Output the [X, Y] coordinate of the center of the cell containing the given text.  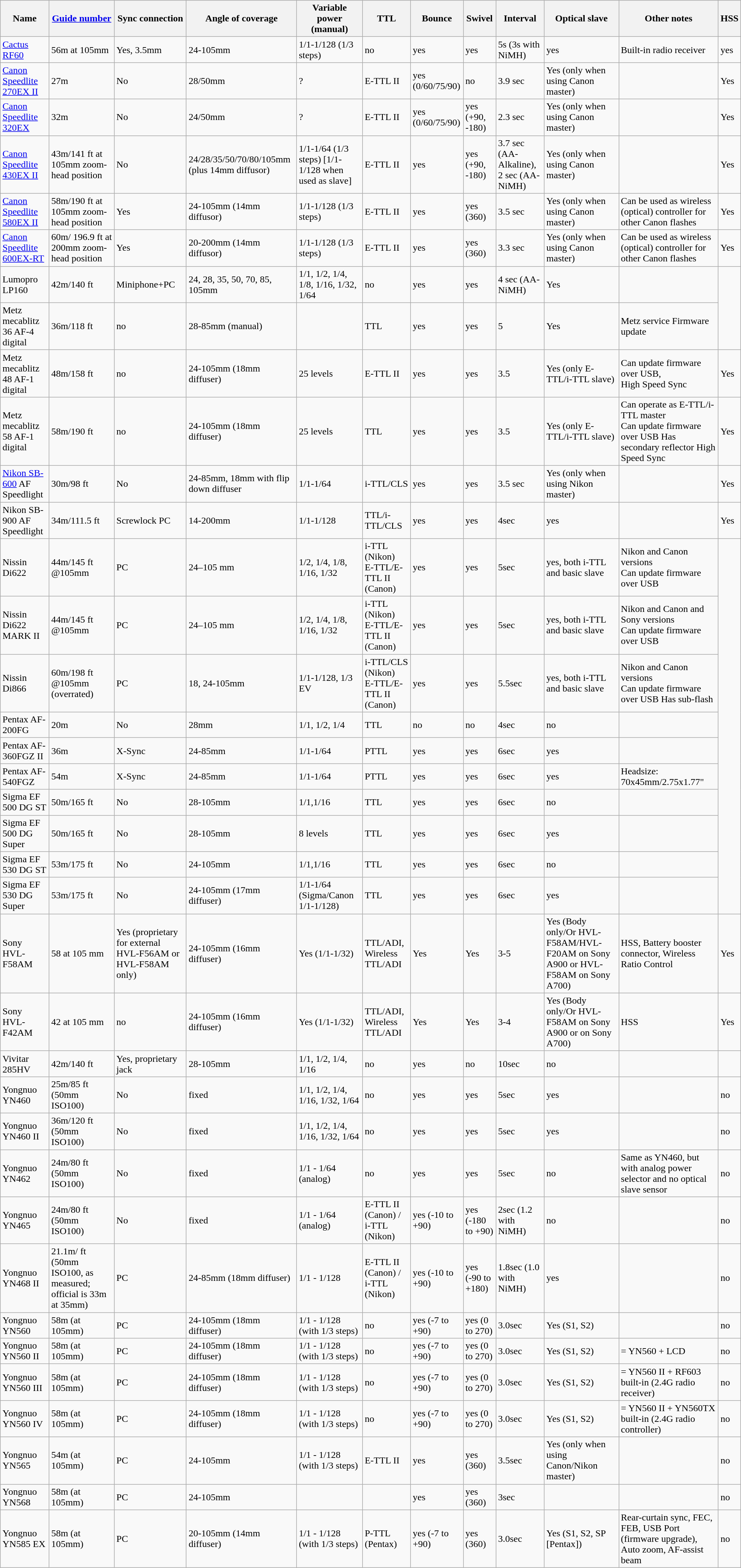
Yongnuo YN462 [25, 1173]
Sync connection [150, 19]
Nikon and Canon versionsCan update firmware over USB Has sub-flash [669, 683]
1/1-1/128 [329, 520]
yes (-90 to +180) [479, 1278]
1/1, 1/2, 1/4, 1/16 [329, 1064]
Canon Speedlite 320EX [25, 117]
Yongnuo YN560 III [25, 1382]
1/1-1/128, 1/3 EV [329, 683]
Same as YN460, but with analog power selector and no optical slave sensor [669, 1173]
Yes, 3.5mm [150, 50]
Variable power (manual) [329, 19]
3.5sec [520, 1461]
14-200mm [241, 520]
27m [82, 81]
= YN560 II + YN560TX built-in (2.4G radio controller) [669, 1419]
Sigma EF 530 DG Super [25, 895]
30m/98 ft [82, 484]
54m [82, 776]
Nissin Di622 MARK II [25, 625]
54m (at 105mm) [82, 1461]
36m/118 ft [82, 326]
yes (-180 to +90) [479, 1221]
1/1-1/64 (1/3 steps) [1/1-1/128 when used as slave] [329, 164]
1/1-1/64 (Sigma/Canon 1/1-1/128) [329, 895]
Nissin Di866 [25, 683]
Angle of coverage [241, 19]
Yongnuo YN468 II [25, 1278]
58m/190 ft [82, 431]
3.7 sec (AA-Alkaline), 2 sec (AA-NiMH) [520, 164]
60m/198 ft @105mm (overrated) [82, 683]
Bounce [437, 19]
Metz mecablitz 58 AF-1 digital [25, 431]
Yongnuo YN565 [25, 1461]
58 at 105 mm [82, 953]
Vivitar 285HV [25, 1064]
60m/ 196.9 ft at 200mm zoom-head position [82, 248]
18, 24-105mm [241, 683]
1/1, 1/2, 1/4, 1/8, 1/16, 1/32, 1/64 [329, 284]
Can operate as E-TTL/i-TTL masterCan update firmware over USB Has secondary reflector High Speed Sync [669, 431]
5s (3s with NiMH) [520, 50]
8 levels [329, 833]
Nikon SB-600 AF Speedlight [25, 484]
Interval [520, 19]
36m [82, 751]
i-TTL/CLS (Nikon)E-TTL/E-TTL II (Canon) [386, 683]
28/50mm [241, 81]
Sigma EF 500 DG ST [25, 802]
1/1, 1/2, 1/4 [329, 725]
Swivel [479, 19]
Lumopro LP160 [25, 284]
Yes (Body only/Or HVL-F58AM/HVL-F20AM on Sony A900 or HVL-F58AM on Sony A700) [581, 953]
Miniphone+PC [150, 284]
1.8sec (1.0 with NiMH) [520, 1278]
2sec (1.2 with NiMH) [520, 1221]
P-TTL (Pentax) [386, 1539]
20m [82, 725]
5.5sec [520, 683]
Sigma EF 530 DG ST [25, 864]
36m/120 ft (50mm ISO100) [82, 1131]
Guide number [82, 19]
20-200mm (14mm diffusor) [241, 248]
Yes (proprietary for external HVL-F56AM or HVL-F58AM only) [150, 953]
Yongnuo YN568 [25, 1497]
2.3 sec [520, 117]
Canon Speedlite 430EX II [25, 164]
Yongnuo YN460 II [25, 1131]
Yes (only when using Nikon master) [581, 484]
Sony HVL-F42AM [25, 1022]
Screwlock PC [150, 520]
= YN560 II + RF603 built-in (2.4G radio receiver) [669, 1382]
34m/111.5 ft [82, 520]
Yes, proprietary jack [150, 1064]
24/50mm [241, 117]
HSS, Battery booster connector, Wireless Ratio Control [669, 953]
Yongnuo YN465 [25, 1221]
Metz mecablitz 48 AF-1 digital [25, 373]
Metz mecablitz 36 AF-4 digital [25, 326]
24, 28, 35, 50, 70, 85, 105mm [241, 284]
Yongnuo YN460 [25, 1095]
Yongnuo YN560 II [25, 1351]
Nikon and Canon versionsCan update firmware over USB [669, 568]
56m at 105mm [82, 50]
TTL/i-TTL/CLS [386, 520]
Other notes [669, 19]
Yongnuo YN560 [25, 1325]
4 sec (AA-NiMH) [520, 284]
Sigma EF 500 DG Super [25, 833]
28mm [241, 725]
Yongnuo YN560 IV [25, 1419]
24-85mm (18mm diffuser) [241, 1278]
= YN560 + LCD [669, 1351]
48m/158 ft [82, 373]
1/1 - 1/128 [329, 1278]
Nissin Di622 [25, 568]
32m [82, 117]
Rear-curtain sync, FEC, FEB, USB Port (firmware upgrade), Auto zoom, AF-assist beam [669, 1539]
Pentax AF-540FGZ [25, 776]
5 [520, 326]
Yes (only when using Canon/Nikon master) [581, 1461]
3sec [520, 1497]
20-105mm (14mm diffuser) [241, 1539]
Metz service Firmware update [669, 326]
42 at 105 mm [82, 1022]
Nikon and Canon and Sony versionsCan update firmware over USB [669, 625]
Name [25, 19]
Pentax AF-200FG [25, 725]
24-105mm (17mm diffuser) [241, 895]
28-85mm (manual) [241, 326]
3.3 sec [520, 248]
43m/141 ft at 105mm zoom-head position [82, 164]
Canon Speedlite 600EX-RT [25, 248]
Yes (Body only/Or HVL-F58AM on Sony A900 or on Sony A700) [581, 1022]
3.9 sec [520, 81]
Yongnuo YN585 EX [25, 1539]
3-5 [520, 953]
Canon Speedlite 270EX II [25, 81]
10sec [520, 1064]
Pentax AF-360FGZ II [25, 751]
25m/85 ft (50mm ISO100) [82, 1095]
58m/190 ft at 105mm zoom-head position [82, 211]
3-4 [520, 1022]
Nikon SB-900 AF Speedlight [25, 520]
Canon Speedlite 580EX II [25, 211]
Can update firmware over USB,High Speed Sync [669, 373]
Optical slave [581, 19]
24-85mm, 18mm with flip down diffuser [241, 484]
i-TTL/CLS [386, 484]
Built-in radio receiver [669, 50]
Headsize: 70x45mm/2.75x1.77" [669, 776]
Sony HVL-F58AM [25, 953]
24-105mm (14mm diffusor) [241, 211]
21.1m/ ft (50mm ISO100, as measured; official is 33m at 35mm) [82, 1278]
Cactus RF60 [25, 50]
Yes (S1, S2, SP [Pentax]) [581, 1539]
24/28/35/50/70/80/105mm (plus 14mm diffusor) [241, 164]
